Return [x, y] of the center of cell containing provided text 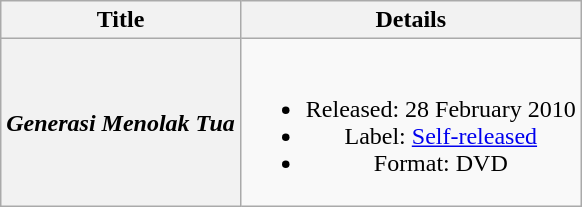
Released: 28 February 2010Label: Self-releasedFormat: DVD [410, 122]
Details [410, 20]
Generasi Menolak Tua [121, 122]
Title [121, 20]
